Return (x, y) of the center of cell containing provided text 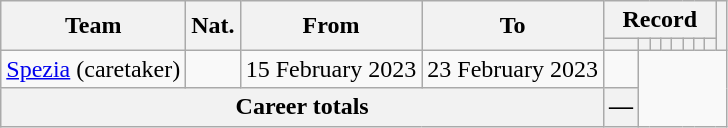
Career totals (302, 107)
Nat. (213, 26)
23 February 2023 (513, 69)
From (331, 26)
15 February 2023 (331, 69)
To (513, 26)
Record (660, 20)
Team (94, 26)
Spezia (caretaker) (94, 69)
— (622, 107)
